Search for the cell housing the specified text and yield its (X, Y) center coordinate. 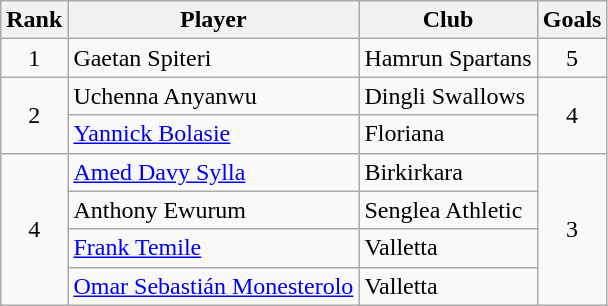
Dingli Swallows (448, 96)
Uchenna Anyanwu (214, 96)
Yannick Bolasie (214, 134)
Birkirkara (448, 172)
Player (214, 20)
Rank (34, 20)
Floriana (448, 134)
Gaetan Spiteri (214, 58)
Senglea Athletic (448, 210)
Amed Davy Sylla (214, 172)
Frank Temile (214, 248)
Goals (572, 20)
Club (448, 20)
Omar Sebastián Monesterolo (214, 286)
3 (572, 229)
2 (34, 115)
Anthony Ewurum (214, 210)
1 (34, 58)
Hamrun Spartans (448, 58)
5 (572, 58)
